For the text-containing cell, return its midpoint in [x, y] coordinate format. 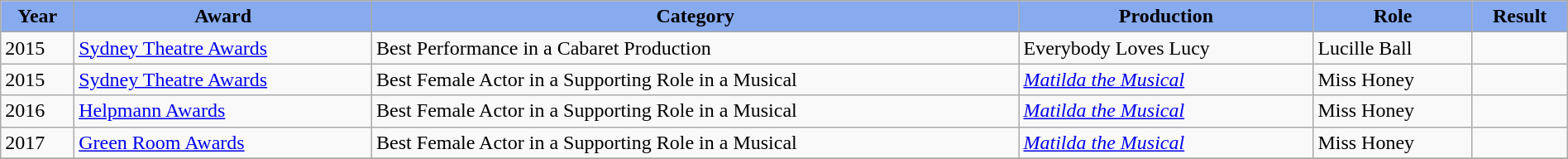
Production [1166, 17]
Everybody Loves Lucy [1166, 48]
Result [1520, 17]
Role [1393, 17]
2016 [38, 111]
Helpmann Awards [223, 111]
Best Performance in a Cabaret Production [696, 48]
Year [38, 17]
Category [696, 17]
2017 [38, 142]
Award [223, 17]
Green Room Awards [223, 142]
Lucille Ball [1393, 48]
